Determine the (x, y) coordinate at the center of the cell enclosing the given text.  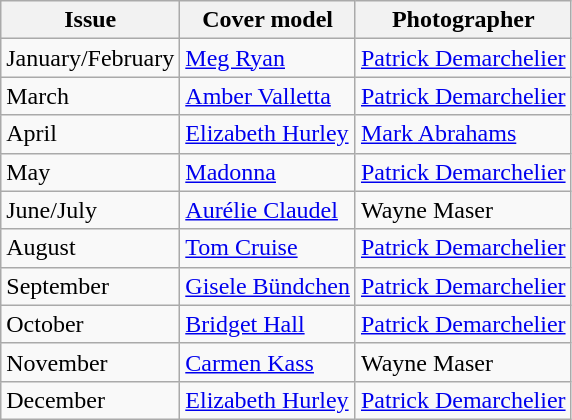
March (90, 96)
Carmen Kass (268, 362)
October (90, 324)
Photographer (463, 20)
November (90, 362)
April (90, 134)
Tom Cruise (268, 248)
August (90, 248)
May (90, 172)
Bridget Hall (268, 324)
Issue (90, 20)
Madonna (268, 172)
Mark Abrahams (463, 134)
Cover model (268, 20)
Aurélie Claudel (268, 210)
January/February (90, 58)
Gisele Bündchen (268, 286)
September (90, 286)
Meg Ryan (268, 58)
Amber Valletta (268, 96)
June/July (90, 210)
December (90, 400)
